Output the (X, Y) coordinate of the center of the cell containing the given text.  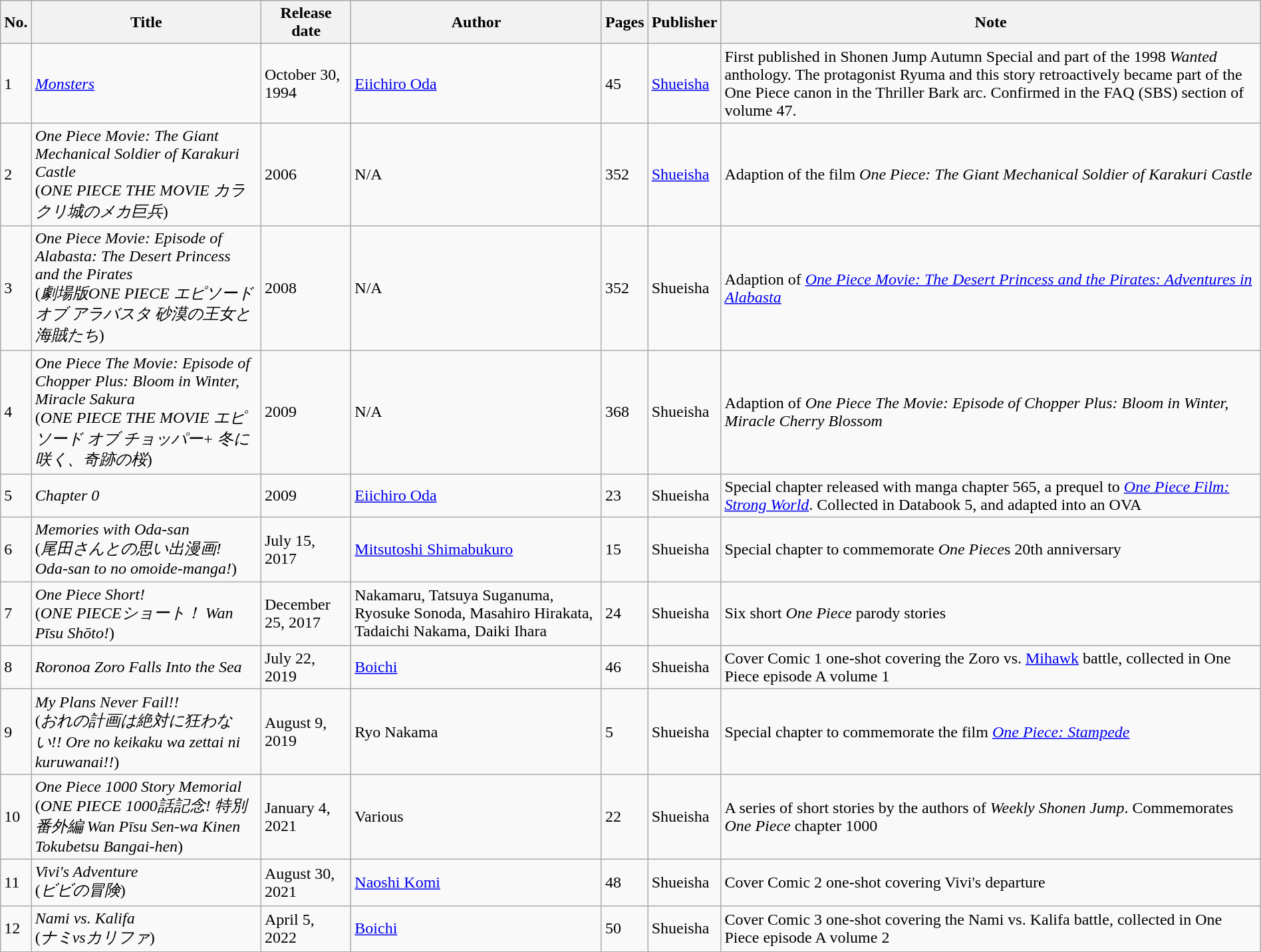
2 (16, 174)
August 9, 2019 (306, 731)
My Plans Never Fail!!(おれの計画は絶対に狂わない!! Ore no keikaku wa zettai ni kuruwanai!!) (146, 731)
One Piece Movie: The Giant Mechanical Soldier of Karakuri Castle(ONE PIECE THE MOVIE カラクリ城のメカ巨兵) (146, 174)
April 5, 2022 (306, 929)
Cover Comic 3 one-shot covering the Nami vs. Kalifa battle, collected in One Piece episode A volume 2 (991, 929)
Monsters (146, 84)
7 (16, 614)
Mitsutoshi Shimabukuro (476, 549)
10 (16, 816)
Various (476, 816)
July 22, 2019 (306, 667)
48 (625, 882)
46 (625, 667)
9 (16, 731)
Vivi's Adventure(ビビの冒険) (146, 882)
One Piece Short!(ONE PIECEショート！ Wan Pīsu Shōto!) (146, 614)
October 30, 1994 (306, 84)
Memories with Oda-san(尾田さんとの思い出漫画! Oda-san to no omoide-manga!) (146, 549)
45 (625, 84)
A series of short stories by the authors of Weekly Shonen Jump. Commemorates One Piece chapter 1000 (991, 816)
15 (625, 549)
Nami vs. Kalifa(ナミvsカリファ) (146, 929)
July 15, 2017 (306, 549)
6 (16, 549)
One Piece 1000 Story Memorial(ONE PIECE 1000話記念! 特別番外編 Wan Pīsu Sen-wa Kinen Tokubetsu Bangai-hen) (146, 816)
22 (625, 816)
December 25, 2017 (306, 614)
Adaption of the film One Piece: The Giant Mechanical Soldier of Karakuri Castle (991, 174)
One Piece The Movie: Episode of Chopper Plus: Bloom in Winter, Miracle Sakura(ONE PIECE THE MOVIE エピソード オブ チョッパー+ 冬に咲く、奇跡の桜) (146, 412)
11 (16, 882)
Naoshi Komi (476, 882)
12 (16, 929)
24 (625, 614)
2008 (306, 289)
One Piece Movie: Episode of Alabasta: The Desert Princess and the Pirates(劇場版ONE PIECE エピソード オブ アラバスタ 砂漠の王女と海賊たち) (146, 289)
Publisher (684, 23)
Release date (306, 23)
Chapter 0 (146, 496)
8 (16, 667)
Pages (625, 23)
No. (16, 23)
50 (625, 929)
23 (625, 496)
Author (476, 23)
August 30, 2021 (306, 882)
368 (625, 412)
Six short One Piece parody stories (991, 614)
Special chapter to commemorate the film One Piece: Stampede (991, 731)
Special chapter released with manga chapter 565, a prequel to One Piece Film: Strong World. Collected in Databook 5, and adapted into an OVA (991, 496)
Title (146, 23)
4 (16, 412)
Adaption of One Piece Movie: The Desert Princess and the Pirates: Adventures in Alabasta (991, 289)
Cover Comic 1 one-shot covering the Zoro vs. Mihawk battle, collected in One Piece episode A volume 1 (991, 667)
Adaption of One Piece The Movie: Episode of Chopper Plus: Bloom in Winter, Miracle Cherry Blossom (991, 412)
Roronoa Zoro Falls Into the Sea (146, 667)
3 (16, 289)
Note (991, 23)
Special chapter to commemorate One Pieces 20th anniversary (991, 549)
1 (16, 84)
Nakamaru, Tatsuya Suganuma, Ryosuke Sonoda, Masahiro Hirakata, Tadaichi Nakama, Daiki Ihara (476, 614)
Ryo Nakama (476, 731)
Cover Comic 2 one-shot covering Vivi's departure (991, 882)
2006 (306, 174)
January 4, 2021 (306, 816)
